Locate the cell with the specified text and output its [x, y] center coordinate. 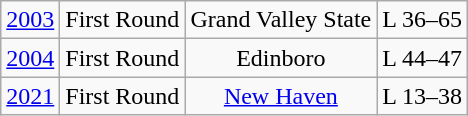
New Haven [281, 96]
L 44–47 [422, 58]
L 36–65 [422, 20]
Edinboro [281, 58]
2004 [30, 58]
2021 [30, 96]
L 13–38 [422, 96]
2003 [30, 20]
Grand Valley State [281, 20]
